Extract the [X, Y] coordinate from the center of the cell holding the provided text.  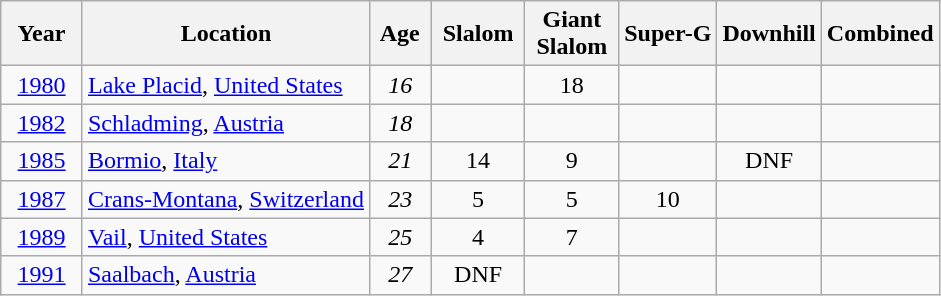
Saalbach, Austria [226, 275]
Crans-Montana, Switzerland [226, 199]
14 [478, 161]
1989 [42, 237]
Downhill [769, 34]
Slalom [478, 34]
4 [478, 237]
27 [400, 275]
9 [572, 161]
Vail, United States [226, 237]
1982 [42, 123]
23 [400, 199]
Age [400, 34]
1987 [42, 199]
Giant Slalom [572, 34]
Lake Placid, United States [226, 85]
1980 [42, 85]
Combined [880, 34]
1985 [42, 161]
7 [572, 237]
1991 [42, 275]
Schladming, Austria [226, 123]
25 [400, 237]
Location [226, 34]
10 [668, 199]
16 [400, 85]
Year [42, 34]
Super-G [668, 34]
21 [400, 161]
Bormio, Italy [226, 161]
